Find where the given text appears and provide that cell's center as [x, y] coordinate. 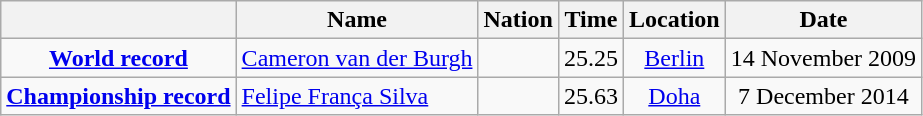
Nation [518, 20]
14 November 2009 [823, 58]
7 December 2014 [823, 96]
Felipe França Silva [357, 96]
Location [674, 20]
25.63 [590, 96]
World record [118, 58]
Date [823, 20]
Cameron van der Burgh [357, 58]
Name [357, 20]
Championship record [118, 96]
Doha [674, 96]
Berlin [674, 58]
Time [590, 20]
25.25 [590, 58]
